Pinpoint the cell where the given text exists, returning its [x, y] midpoint coordinate. 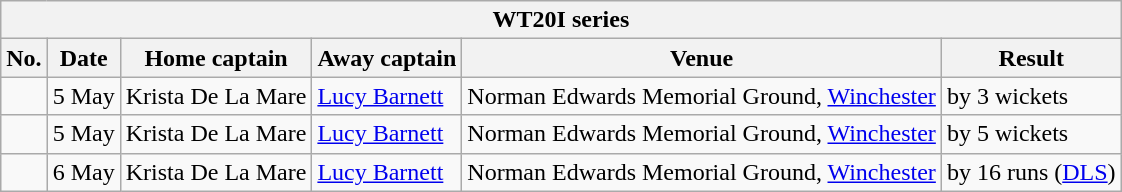
by 5 wickets [1031, 134]
No. [24, 58]
by 16 runs (DLS) [1031, 172]
WT20I series [561, 20]
by 3 wickets [1031, 96]
Result [1031, 58]
Home captain [216, 58]
Venue [702, 58]
6 May [84, 172]
Date [84, 58]
Away captain [387, 58]
